Find where the given text appears and provide that cell's center as (x, y) coordinate. 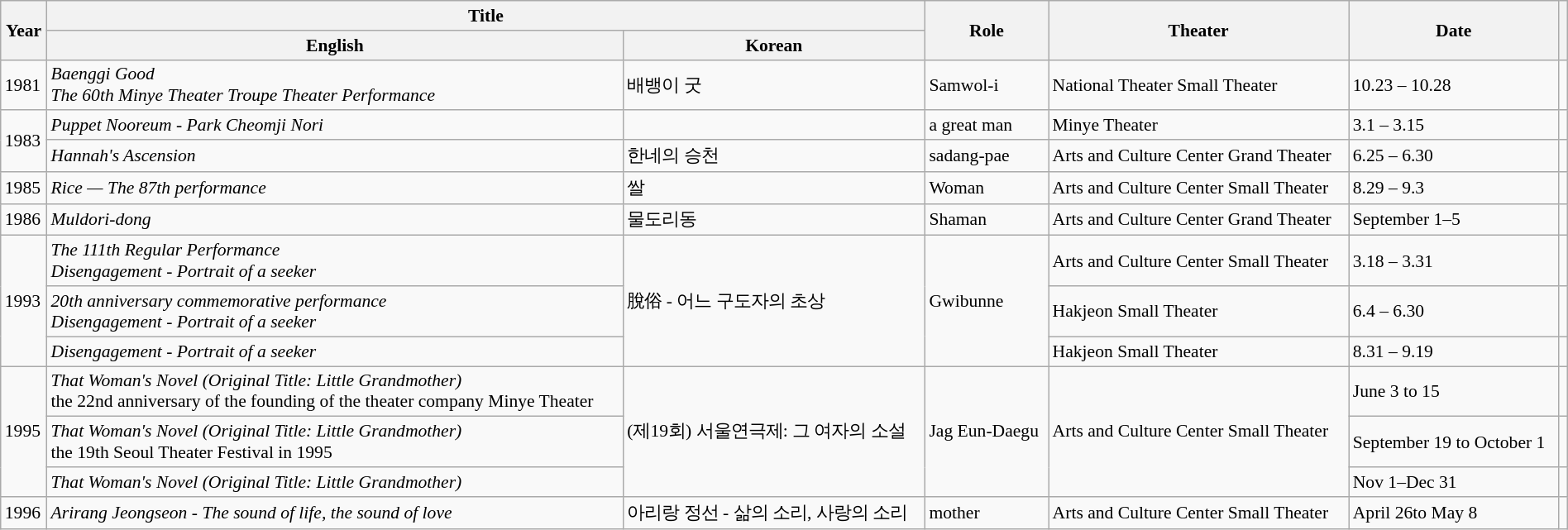
8.29 – 9.3 (1454, 187)
20th anniversary commemorative performanceDisengagement - Portrait of a seeker (334, 311)
Role (986, 30)
8.31 – 9.19 (1454, 351)
(제19회) 서울연극제: 그 여자의 소설 (774, 431)
Date (1454, 30)
1993 (24, 301)
쌀 (774, 187)
Shaman (986, 220)
The 111th Regular PerformanceDisengagement - Portrait of a seeker (334, 261)
Muldori-dong (334, 220)
Arirang Jeongseon - The sound of life, the sound of love (334, 513)
6.4 – 6.30 (1454, 311)
Woman (986, 187)
Puppet Nooreum - Park Cheomji Nori (334, 125)
6.25 – 6.30 (1454, 155)
Minye Theater (1199, 125)
Title (485, 16)
That Woman's Novel (Original Title: Little Grandmother) (334, 482)
Gwibunne (986, 301)
sadang-pae (986, 155)
English (334, 45)
mother (986, 513)
1985 (24, 187)
아리랑 정선 - 삶의 소리, 사랑의 소리 (774, 513)
배뱅이 굿 (774, 84)
Theater (1199, 30)
물도리동 (774, 220)
Year (24, 30)
Korean (774, 45)
That Woman's Novel (Original Title: Little Grandmother)the 19th Seoul Theater Festival in 1995 (334, 442)
Nov 1–Dec 31 (1454, 482)
1981 (24, 84)
That Woman's Novel (Original Title: Little Grandmother)the 22nd anniversary of the founding of the theater company Minye Theater (334, 390)
September 19 to October 1 (1454, 442)
June 3 to 15 (1454, 390)
September 1–5 (1454, 220)
National Theater Small Theater (1199, 84)
3.1 – 3.15 (1454, 125)
Disengagement - Portrait of a seeker (334, 351)
Samwol-i (986, 84)
1995 (24, 431)
3.18 – 3.31 (1454, 261)
脫俗 - 어느 구도자의 초상 (774, 301)
10.23 – 10.28 (1454, 84)
한네의 승천 (774, 155)
Rice — The 87th performance (334, 187)
1983 (24, 141)
Jag Eun-Daegu (986, 431)
1986 (24, 220)
1996 (24, 513)
April 26to May 8 (1454, 513)
Baenggi GoodThe 60th Minye Theater Troupe Theater Performance (334, 84)
a great man (986, 125)
Hannah's Ascension (334, 155)
